Determine the (X, Y) coordinate at the center of the cell enclosing the given text.  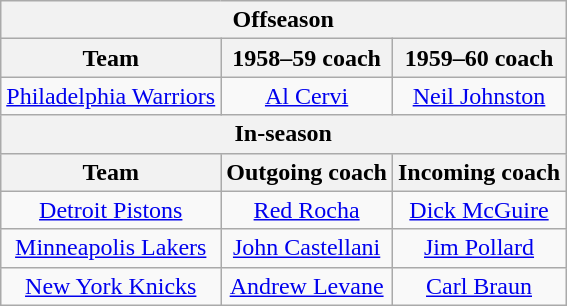
John Castellani (307, 248)
Outgoing coach (307, 172)
Offseason (284, 20)
New York Knicks (111, 286)
Al Cervi (307, 96)
Detroit Pistons (111, 210)
Dick McGuire (478, 210)
In-season (284, 134)
Philadelphia Warriors (111, 96)
Jim Pollard (478, 248)
1958–59 coach (307, 58)
Neil Johnston (478, 96)
Minneapolis Lakers (111, 248)
Carl Braun (478, 286)
Incoming coach (478, 172)
1959–60 coach (478, 58)
Andrew Levane (307, 286)
Red Rocha (307, 210)
